Find where the given text appears and provide that cell's center as (X, Y) coordinate. 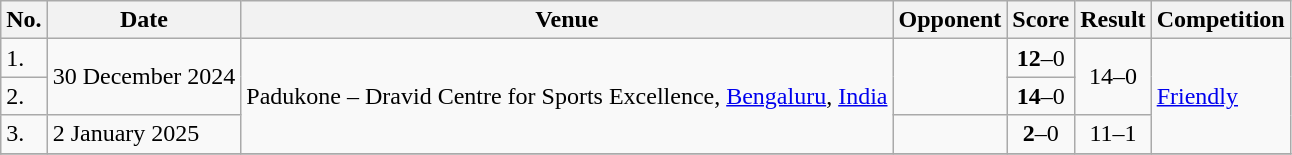
2–0 (1041, 134)
30 December 2024 (144, 77)
12–0 (1041, 58)
11–1 (1113, 134)
Result (1113, 20)
3. (24, 134)
Competition (1220, 20)
1. (24, 58)
Venue (567, 20)
Date (144, 20)
Padukone – Dravid Centre for Sports Excellence, Bengaluru, India (567, 96)
2. (24, 96)
2 January 2025 (144, 134)
Score (1041, 20)
No. (24, 20)
Opponent (950, 20)
Friendly (1220, 96)
